Find where the given text appears and provide that cell's center as [X, Y] coordinate. 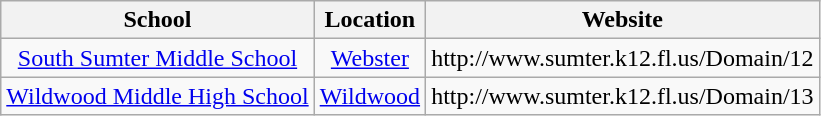
http://www.sumter.k12.fl.us/Domain/12 [622, 58]
School [158, 20]
http://www.sumter.k12.fl.us/Domain/13 [622, 96]
Location [370, 20]
Wildwood Middle High School [158, 96]
South Sumter Middle School [158, 58]
Webster [370, 58]
Website [622, 20]
Wildwood [370, 96]
